Locate the cell with the specified text and output its [x, y] center coordinate. 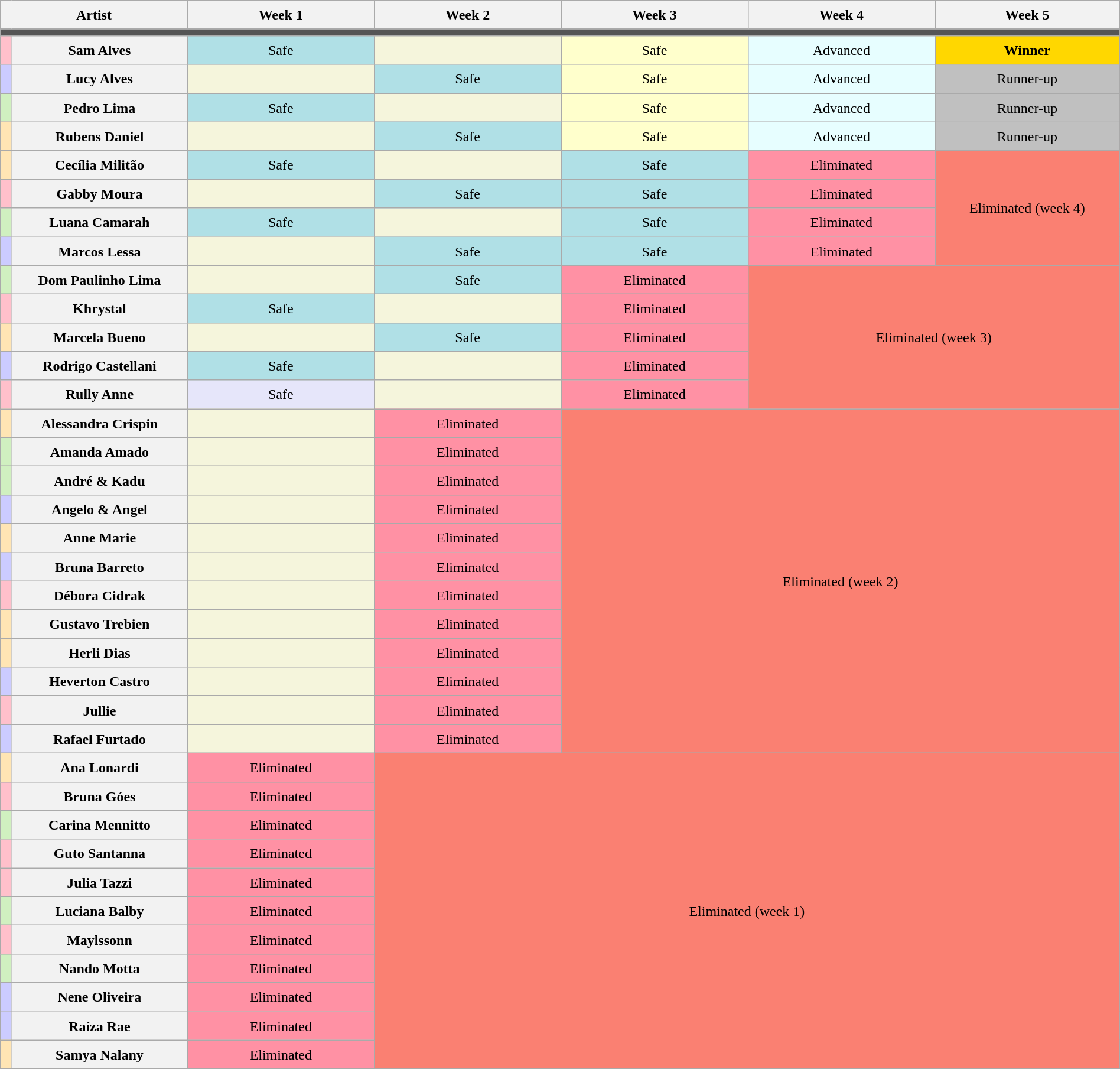
Week 4 [841, 15]
Carina Mennitto [99, 825]
Bruna Barreto [99, 566]
Dom Paulinho Lima [99, 280]
Angelo & Angel [99, 509]
Eliminated (week 4) [1028, 208]
Gabby Moura [99, 194]
Luciana Balby [99, 911]
Herli Dias [99, 652]
Sam Alves [99, 50]
Week 1 [281, 15]
Eliminated (week 3) [933, 337]
Julia Tazzi [99, 883]
Luana Camarah [99, 222]
Pedro Lima [99, 108]
André & Kadu [99, 481]
Ana Lonardi [99, 767]
Winner [1028, 50]
Marcos Lessa [99, 251]
Eliminated (week 1) [747, 911]
Rully Anne [99, 395]
Marcela Bueno [99, 337]
Eliminated (week 2) [840, 581]
Heverton Castro [99, 682]
Samya Nalany [99, 1054]
Amanda Amado [99, 451]
Bruna Góes [99, 797]
Gustavo Trebien [99, 624]
Artist [94, 15]
Maylssonn [99, 940]
Rafael Furtado [99, 739]
Guto Santanna [99, 853]
Lucy Alves [99, 79]
Week 5 [1028, 15]
Nene Oliveira [99, 997]
Jullie [99, 710]
Nando Motta [99, 968]
Week 3 [655, 15]
Rodrigo Castellani [99, 366]
Cecília Militão [99, 165]
Raíza Rae [99, 1026]
Khrystal [99, 308]
Rubens Daniel [99, 136]
Week 2 [467, 15]
Alessandra Crispin [99, 423]
Anne Marie [99, 538]
Débora Cidrak [99, 596]
